Return (x, y) of the center of cell containing provided text 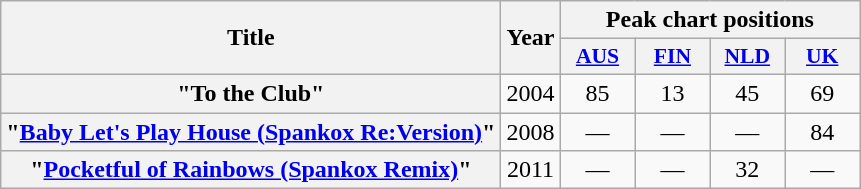
45 (748, 93)
32 (748, 170)
13 (672, 93)
Title (251, 38)
"To the Club" (251, 93)
84 (822, 131)
2011 (530, 170)
69 (822, 93)
AUS (598, 57)
Peak chart positions (710, 20)
Year (530, 38)
"Baby Let's Play House (Spankox Re:Version)" (251, 131)
85 (598, 93)
2004 (530, 93)
UK (822, 57)
NLD (748, 57)
"Pocketful of Rainbows (Spankox Remix)" (251, 170)
FIN (672, 57)
2008 (530, 131)
